Search for the cell housing the specified text and yield its [x, y] center coordinate. 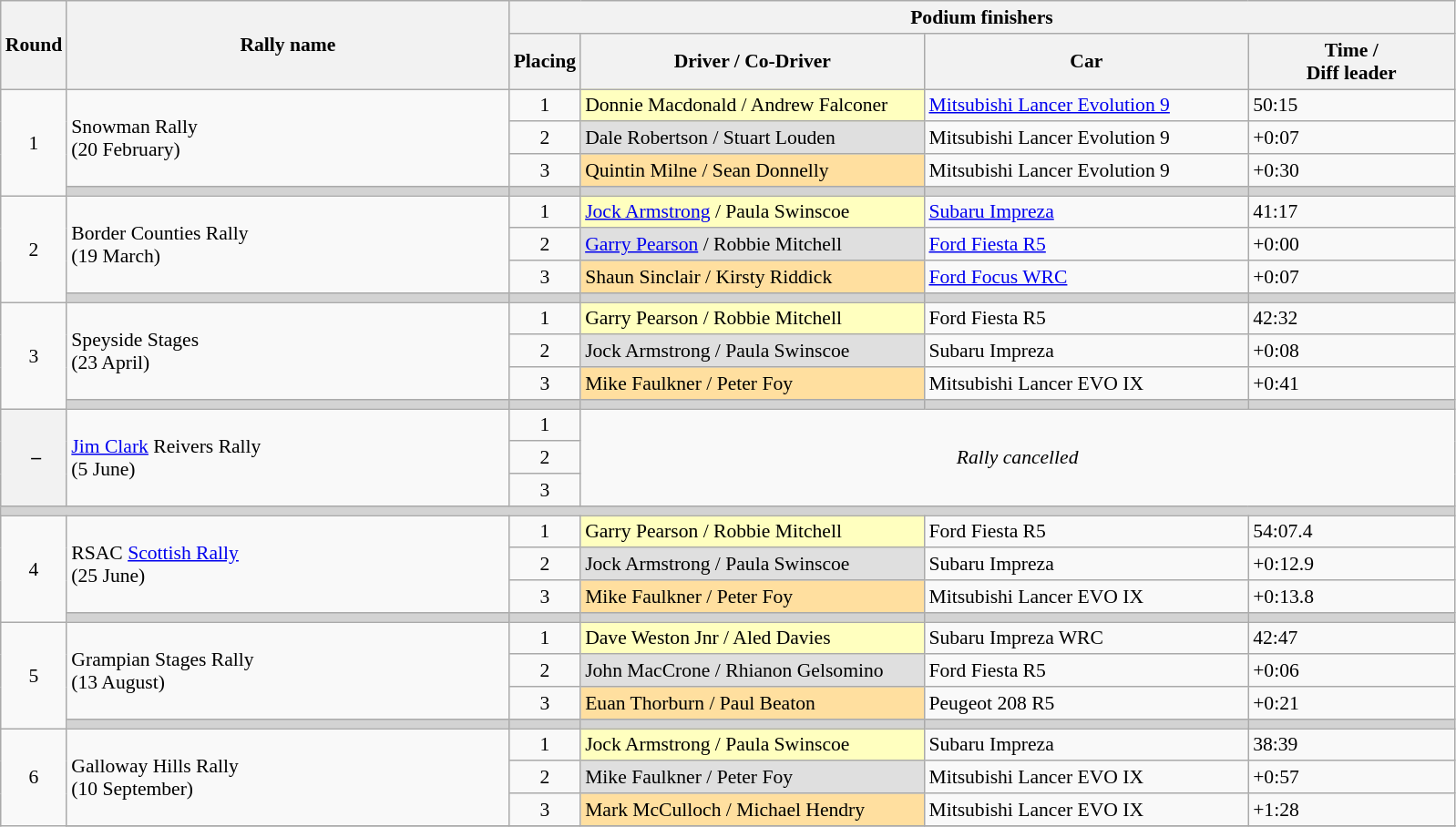
Shaun Sinclair / Kirsty Riddick [753, 277]
Car [1086, 62]
6 [35, 778]
Snowman Rally(20 February) [288, 138]
5 [35, 676]
Galloway Hills Rally(10 September) [288, 778]
Podium finishers [982, 17]
John MacCrone / Rhianon Gelsomino [753, 671]
Rally cancelled [1017, 457]
Grampian Stages Rally (13 August) [288, 670]
+0:57 [1351, 778]
Subaru Impreza WRC [1086, 638]
Border Counties Rally (19 March) [288, 244]
RSAC Scottish Rally(25 June) [288, 565]
+0:41 [1351, 383]
Quintin Milne / Sean Donnelly [753, 170]
Speyside Stages (23 April) [288, 352]
Time /Diff leader [1351, 62]
Rally name [288, 46]
+0:06 [1351, 671]
Ford Focus WRC [1086, 277]
Dave Weston Jnr / Aled Davies [753, 638]
Dale Robertson / Stuart Louden [753, 138]
– [35, 457]
Placing [545, 62]
+0:00 [1351, 245]
Round [35, 46]
+0:12.9 [1351, 565]
+0:21 [1351, 703]
Mark McCulloch / Michael Hendry [753, 810]
Driver / Co-Driver [753, 62]
Donnie Macdonald / Andrew Falconer [753, 106]
38:39 [1351, 745]
41:17 [1351, 212]
+0:30 [1351, 170]
4 [35, 568]
42:47 [1351, 638]
Euan Thorburn / Paul Beaton [753, 703]
+0:08 [1351, 352]
54:07.4 [1351, 532]
+0:13.8 [1351, 597]
Peugeot 208 R5 [1086, 703]
Jim Clark Reivers Rally(5 June) [288, 457]
50:15 [1351, 106]
+1:28 [1351, 810]
42:32 [1351, 319]
